Capture the cell that displays the provided text and extract its (x, y) central coordinate. 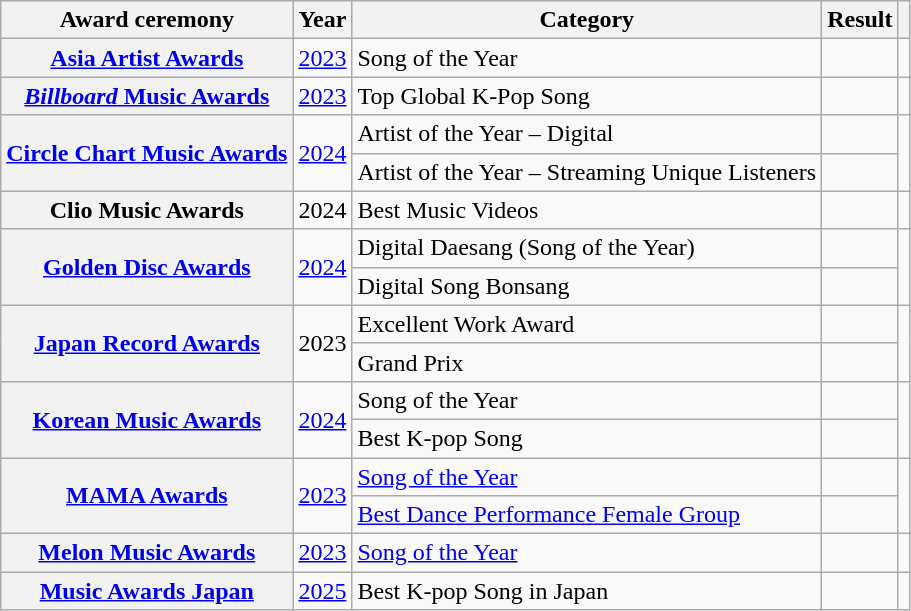
Clio Music Awards (147, 210)
MAMA Awards (147, 496)
Year (322, 20)
Digital Daesang (Song of the Year) (587, 248)
Melon Music Awards (147, 553)
Asia Artist Awards (147, 58)
Japan Record Awards (147, 343)
Billboard Music Awards (147, 96)
Grand Prix (587, 362)
Korean Music Awards (147, 419)
Category (587, 20)
2025 (322, 591)
Best Dance Performance Female Group (587, 515)
Circle Chart Music Awards (147, 153)
Excellent Work Award (587, 324)
Award ceremony (147, 20)
Best K-pop Song (587, 438)
Best Music Videos (587, 210)
Golden Disc Awards (147, 267)
Best K-pop Song in Japan (587, 591)
Music Awards Japan (147, 591)
Artist of the Year – Digital (587, 134)
Top Global K-Pop Song (587, 96)
Artist of the Year – Streaming Unique Listeners (587, 172)
Result (860, 20)
Digital Song Bonsang (587, 286)
